Scan for the cell matching the given text and deliver its [x, y] coordinate at center. 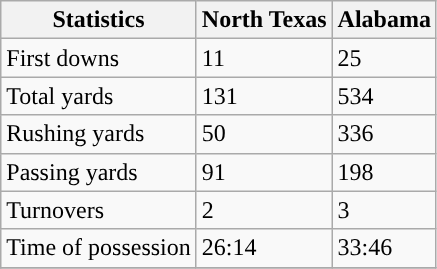
First downs [99, 58]
Time of possession [99, 248]
26:14 [264, 248]
534 [384, 96]
North Texas [264, 20]
11 [264, 58]
Total yards [99, 96]
3 [384, 210]
91 [264, 172]
33:46 [384, 248]
Statistics [99, 20]
336 [384, 134]
50 [264, 134]
25 [384, 58]
Turnovers [99, 210]
198 [384, 172]
Passing yards [99, 172]
2 [264, 210]
Rushing yards [99, 134]
Alabama [384, 20]
131 [264, 96]
